Provide the (X, Y) coordinate of the cell's center where the given text is located.  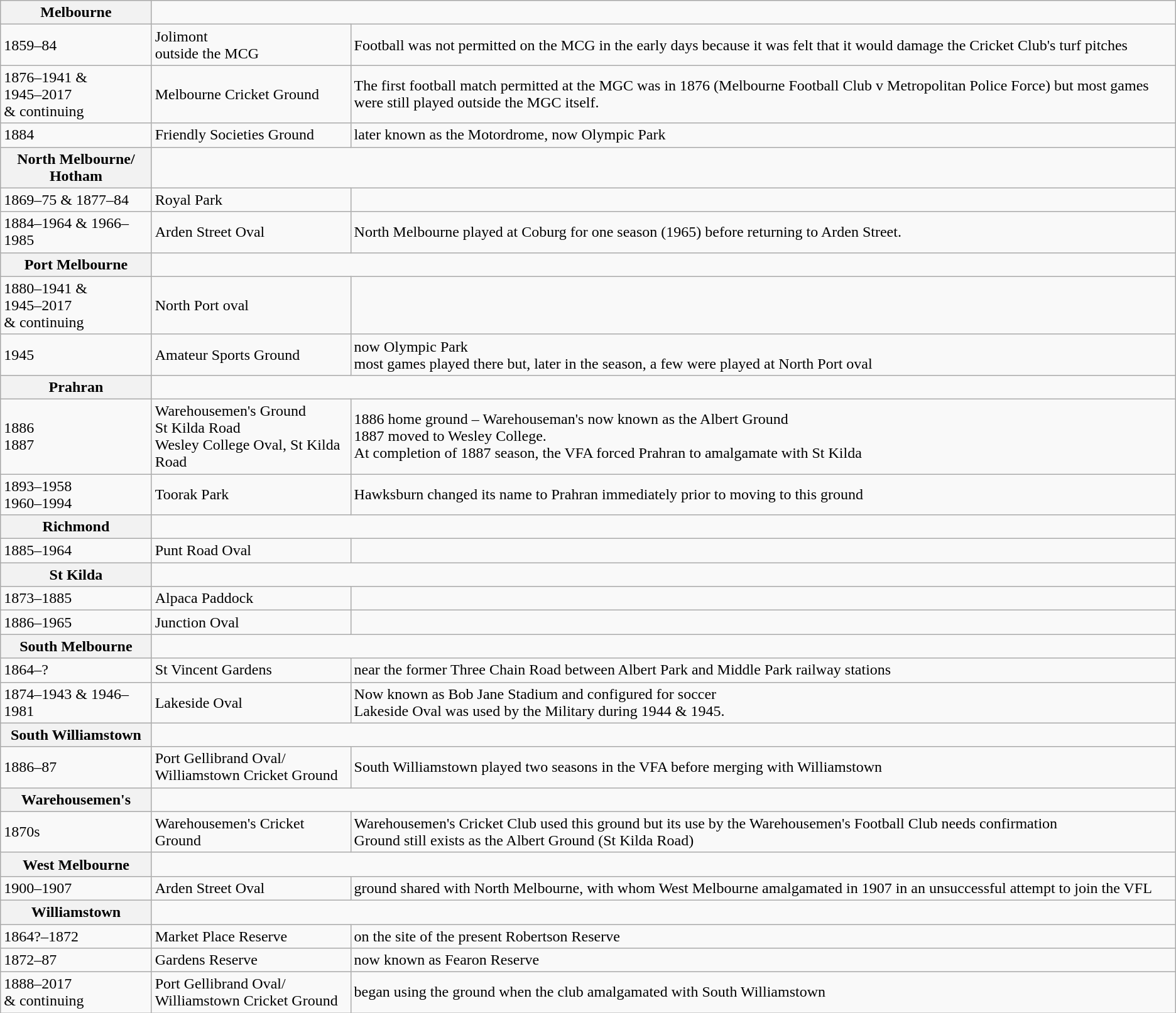
1884 (76, 135)
1869–75 & 1877–84 (76, 200)
now Olympic Parkmost games played there but, later in the season, a few were played at North Port oval (763, 354)
1873–1885 (76, 599)
Junction Oval (251, 622)
Melbourne (76, 13)
1864–? (76, 670)
South Melbourne (76, 646)
1870s (76, 832)
North Melbourne played at Coburg for one season (1965) before returning to Arden Street. (763, 232)
Football was not permitted on the MCG in the early days because it was felt that it would damage the Cricket Club's turf pitches (763, 45)
Warehousemen's GroundSt Kilda RoadWesley College Oval, St Kilda Road (251, 436)
West Melbourne (76, 864)
1885–1964 (76, 551)
St Vincent Gardens (251, 670)
Friendly Societies Ground (251, 135)
Port Melbourne (76, 264)
1945 (76, 354)
1900–1907 (76, 888)
18861887 (76, 436)
Punt Road Oval (251, 551)
Jolimontoutside the MCG (251, 45)
1880–1941 &1945–2017& continuing (76, 305)
Melbourne Cricket Ground (251, 94)
1886–1965 (76, 622)
South Williamstown played two seasons in the VFA before merging with Williamstown (763, 767)
Warehousemen's Cricket Ground (251, 832)
Lakeside Oval (251, 702)
South Williamstown (76, 735)
1864?–1872 (76, 936)
1884–1964 & 1966–1985 (76, 232)
St Kilda (76, 575)
Prahran (76, 387)
Gardens Reserve (251, 960)
North Melbourne/Hotham (76, 167)
1874–1943 & 1946–1981 (76, 702)
ground shared with North Melbourne, with whom West Melbourne amalgamated in 1907 in an unsuccessful attempt to join the VFL (763, 888)
began using the ground when the club amalgamated with South Williamstown (763, 992)
Warehousemen's (76, 799)
Market Place Reserve (251, 936)
now known as Fearon Reserve (763, 960)
Now known as Bob Jane Stadium and configured for soccer Lakeside Oval was used by the Military during 1944 & 1945. (763, 702)
Hawksburn changed its name to Prahran immediately prior to moving to this ground (763, 494)
Toorak Park (251, 494)
1859–84 (76, 45)
Alpaca Paddock (251, 599)
1888–2017& continuing (76, 992)
near the former Three Chain Road between Albert Park and Middle Park railway stations (763, 670)
Royal Park (251, 200)
Richmond (76, 527)
1876–1941 &1945–2017& continuing (76, 94)
1886–87 (76, 767)
later known as the Motordrome, now Olympic Park (763, 135)
Amateur Sports Ground (251, 354)
1893–19581960–1994 (76, 494)
1872–87 (76, 960)
Williamstown (76, 912)
North Port oval (251, 305)
on the site of the present Robertson Reserve (763, 936)
